Identify which cell holds the provided text, then report its (x, y) central coordinate. 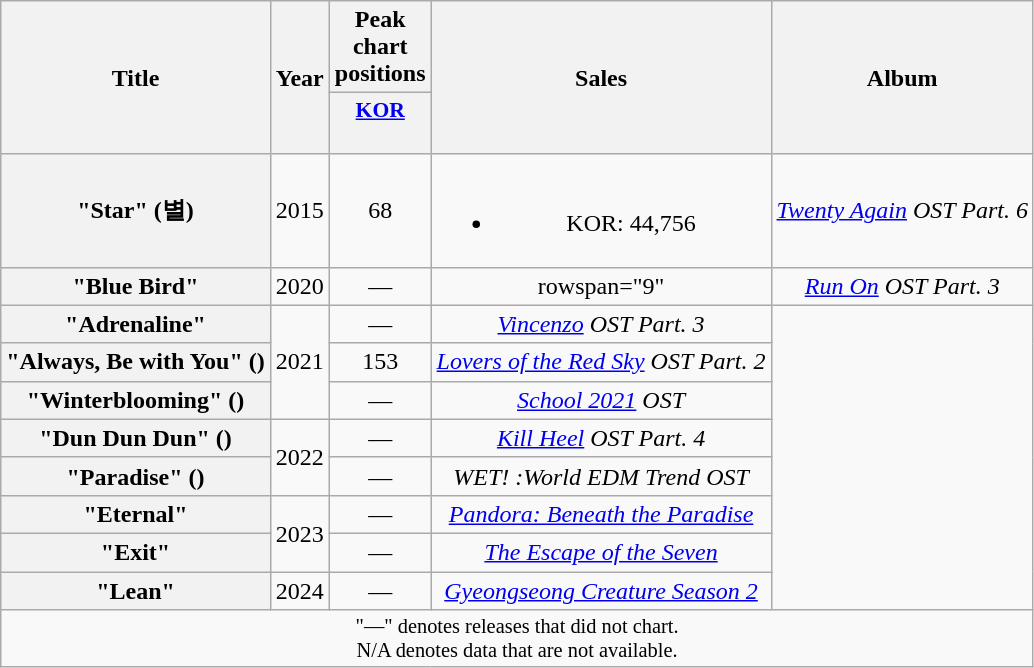
68 (380, 210)
"Paradise" () (136, 476)
Sales (601, 78)
Twenty Again OST Part. 6 (902, 210)
2015 (300, 210)
"Winterblooming" () (136, 400)
Peak chartpositions (380, 47)
Year (300, 78)
"—" denotes releases that did not chart.N/A denotes data that are not available. (518, 639)
Pandora: Beneath the Paradise (601, 514)
"Adrenaline" (136, 324)
KOR (380, 124)
KOR: 44,756 (601, 210)
School 2021 OST (601, 400)
2020 (300, 286)
WET! :World EDM Trend OST (601, 476)
"Exit" (136, 552)
"Always, Be with You" () (136, 362)
2023 (300, 533)
2021 (300, 362)
"Lean" (136, 591)
Lovers of the Red Sky OST Part. 2 (601, 362)
Kill Heel OST Part. 4 (601, 438)
Run On OST Part. 3 (902, 286)
Title (136, 78)
Album (902, 78)
"Eternal" (136, 514)
"Dun Dun Dun" () (136, 438)
Vincenzo OST Part. 3 (601, 324)
rowspan="9" (601, 286)
"Star" (별) (136, 210)
"Blue Bird" (136, 286)
2022 (300, 457)
153 (380, 362)
Gyeongseong Creature Season 2 (601, 591)
2024 (300, 591)
The Escape of the Seven (601, 552)
